Return the [x, y] coordinate for the center point of the cell that contains the specified text.  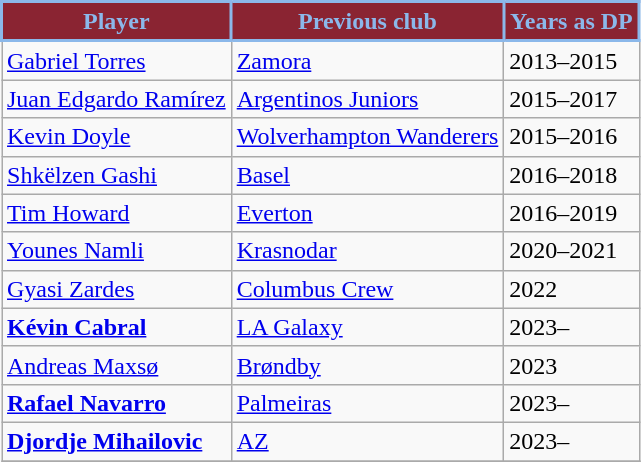
2016–2018 [572, 175]
Previous club [368, 22]
Player [117, 22]
Djordje Mihailovic [117, 441]
Rafael Navarro [117, 403]
Brøndby [368, 365]
Argentinos Juniors [368, 99]
Columbus Crew [368, 289]
Years as DP [572, 22]
Zamora [368, 60]
2023 [572, 365]
2022 [572, 289]
2015–2017 [572, 99]
Basel [368, 175]
Shkëlzen Gashi [117, 175]
Kévin Cabral [117, 327]
LA Galaxy [368, 327]
Younes Namli [117, 251]
Gyasi Zardes [117, 289]
Gabriel Torres [117, 60]
2015–2016 [572, 137]
Kevin Doyle [117, 137]
2020–2021 [572, 251]
Andreas Maxsø [117, 365]
2016–2019 [572, 213]
Palmeiras [368, 403]
Krasnodar [368, 251]
Tim Howard [117, 213]
Everton [368, 213]
Wolverhampton Wanderers [368, 137]
Juan Edgardo Ramírez [117, 99]
AZ [368, 441]
2013–2015 [572, 60]
